Pinpoint the cell where the given text exists, returning its [x, y] midpoint coordinate. 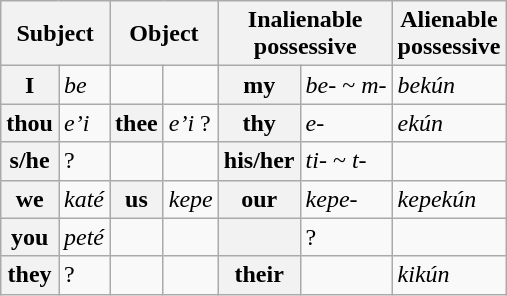
you [30, 237]
I [30, 85]
Inalienable possessive [305, 34]
be- ~ m- [346, 85]
peté [84, 237]
ti- ~ t- [346, 161]
katé [84, 199]
bekún [449, 85]
thou [30, 123]
their [259, 275]
kikún [449, 275]
kepekún [449, 199]
my [259, 85]
kepe- [346, 199]
kepe [190, 199]
Alienable possessive [449, 34]
Subject [56, 34]
we [30, 199]
ekún [449, 123]
e’i ? [190, 123]
be [84, 85]
e- [346, 123]
s/he [30, 161]
thee [137, 123]
our [259, 199]
thy [259, 123]
us [137, 199]
Object [164, 34]
e’i [84, 123]
his/her [259, 161]
they [30, 275]
